Scan for the cell matching the given text and deliver its [x, y] coordinate at center. 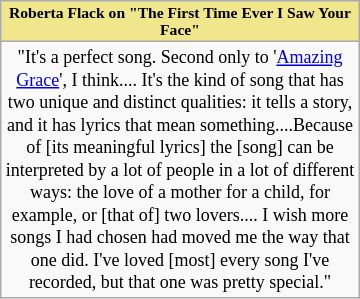
Roberta Flack on "The First Time Ever I Saw Your Face" [180, 22]
